From the cell containing the given text, extract its center point as [X, Y] coordinate. 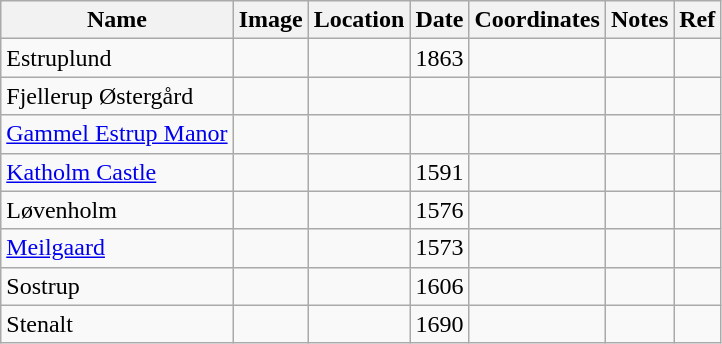
1863 [440, 58]
Image [270, 20]
Katholm Castle [117, 172]
Coordinates [537, 20]
Estruplund [117, 58]
Løvenholm [117, 210]
1576 [440, 210]
1690 [440, 324]
1573 [440, 248]
Date [440, 20]
Fjellerup Østergård [117, 96]
Ref [698, 20]
Gammel Estrup Manor [117, 134]
Meilgaard [117, 248]
Notes [639, 20]
1606 [440, 286]
Name [117, 20]
1591 [440, 172]
Stenalt [117, 324]
Sostrup [117, 286]
Location [359, 20]
